Determine the [X, Y] coordinate at the center of the cell enclosing the given text.  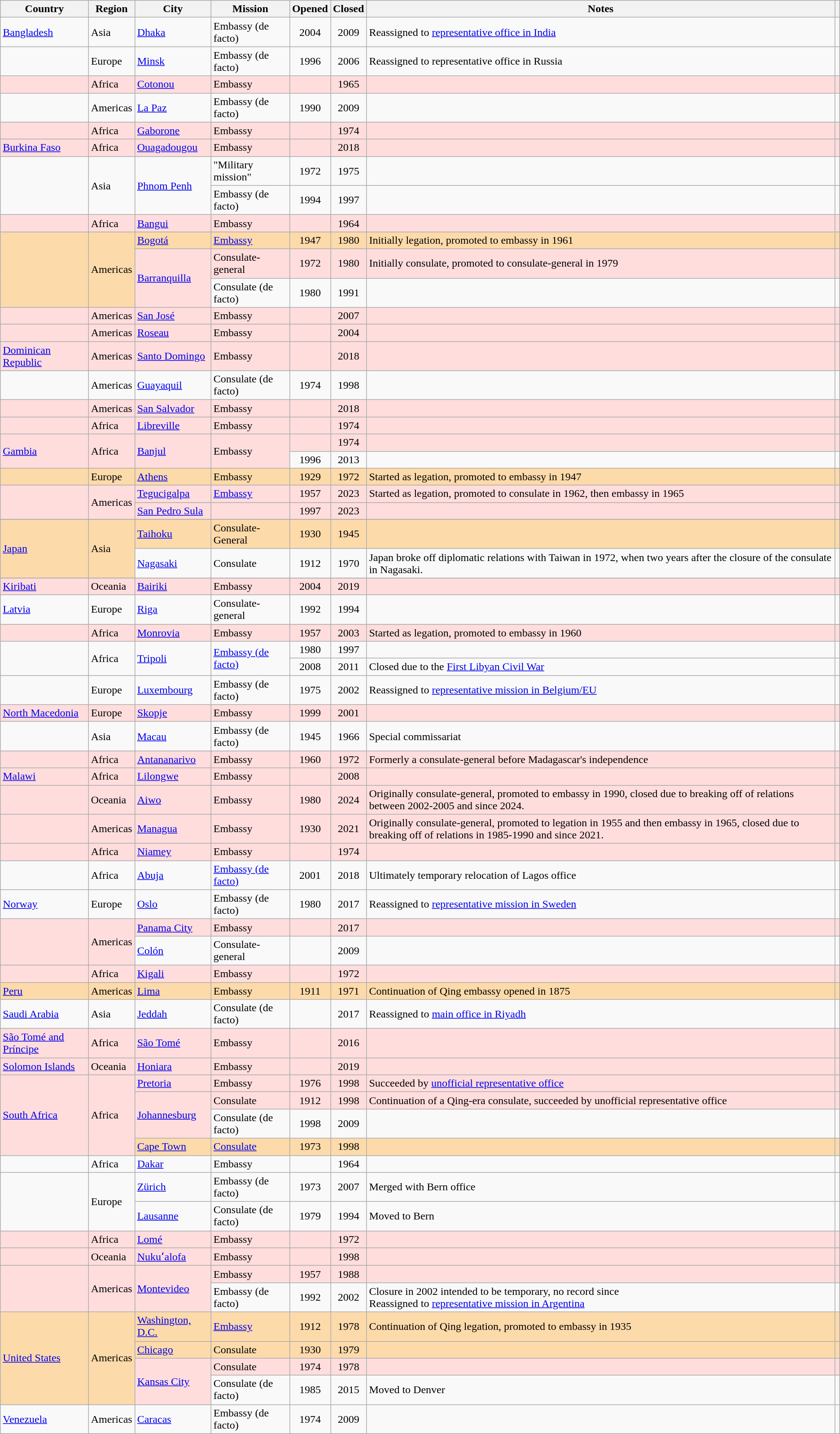
Succeeded by unofficial representative office [600, 1083]
North Macedonia [44, 713]
Mission [250, 9]
Washington, D.C. [173, 1327]
Chicago [173, 1350]
1985 [310, 1390]
Opened [310, 9]
Latvia [44, 610]
Started as legation, promoted to embassy in 1947 [600, 477]
Solomon Islands [44, 1066]
Cotonou [173, 84]
Abuja [173, 875]
Moved to Denver [600, 1390]
1971 [348, 991]
Moved to Bern [600, 1216]
Gaborone [173, 131]
South Africa [44, 1115]
Special commissariat [600, 736]
Originally consulate-general, promoted to embassy in 1990, closed due to breaking off of relations between 2002-2005 and since 2024. [600, 800]
Antananarivo [173, 759]
Santo Domingo [173, 356]
Dhaka [173, 32]
Lima [173, 991]
Bangui [173, 223]
Ultimately temporary relocation of Lagos office [600, 875]
Montevideo [173, 1289]
2011 [348, 667]
2021 [348, 829]
1929 [310, 477]
1911 [310, 991]
2015 [348, 1390]
Minsk [173, 61]
Japan broke off diplomatic relations with Taiwan in 1972, when two years after the closure of the consulate in Nagasaki. [600, 563]
Tripoli [173, 658]
1990 [310, 108]
Athens [173, 477]
Bangladesh [44, 32]
Barranquilla [173, 278]
Oslo [173, 904]
Merged with Bern office [600, 1187]
Monrovia [173, 632]
1988 [348, 1274]
Cape Town [173, 1147]
Reassigned to representative office in Russia [600, 61]
Luxembourg [173, 690]
Tegucigalpa [173, 494]
Panama City [173, 927]
Johannesburg [173, 1115]
Country [44, 9]
1970 [348, 563]
Niamey [173, 852]
Peru [44, 991]
Lilongwe [173, 776]
"Military mission" [250, 171]
1960 [310, 759]
United States [44, 1358]
Bogotá [173, 240]
Started as legation, promoted to consulate in 1962, then embassy in 1965 [600, 494]
Venezuela [44, 1419]
2006 [348, 61]
Reassigned to representative mission in Sweden [600, 904]
Burkina Faso [44, 148]
Nagasaki [173, 563]
Closed [348, 9]
Lausanne [173, 1216]
2003 [348, 632]
Kigali [173, 974]
Kansas City [173, 1381]
Guayaquil [173, 385]
Initially legation, promoted to embassy in 1961 [600, 240]
Continuation of Qing embassy opened in 1875 [600, 991]
Taihoku [173, 534]
Jeddah [173, 1014]
1947 [310, 240]
Initially consulate, promoted to consulate-general in 1979 [600, 263]
Aiwo [173, 800]
1965 [348, 84]
Pretoria [173, 1083]
Zürich [173, 1187]
Skopje [173, 713]
Norway [44, 904]
Consulate-General [250, 534]
São Tomé and Príncipe [44, 1043]
Continuation of a Qing-era consulate, succeeded by unofficial representative office [600, 1101]
Nukuʻalofa [173, 1257]
1999 [310, 713]
Closure in 2002 intended to be temporary, no record sinceReassigned to representative mission in Argentina [600, 1297]
Macau [173, 736]
Notes [600, 9]
1976 [310, 1083]
Reassigned to representative office in India [600, 32]
Roseau [173, 333]
Bairiki [173, 586]
Libreville [173, 425]
San Salvador [173, 408]
Dominican Republic [44, 356]
Continuation of Qing legation, promoted to embassy in 1935 [600, 1327]
Japan [44, 548]
Malawi [44, 776]
Reassigned to main office in Riyadh [600, 1014]
Kiribati [44, 586]
Closed due to the First Libyan Civil War [600, 667]
São Tomé [173, 1043]
Ouagadougou [173, 148]
Caracas [173, 1419]
2016 [348, 1043]
2024 [348, 800]
City [173, 9]
Riga [173, 610]
Honiara [173, 1066]
San Pedro Sula [173, 511]
Colón [173, 951]
1966 [348, 736]
Region [111, 9]
Lomé [173, 1239]
Saudi Arabia [44, 1014]
Banjul [173, 451]
Formerly a consulate-general before Madagascar's independence [600, 759]
La Paz [173, 108]
1991 [348, 293]
2013 [348, 460]
Gambia [44, 451]
Started as legation, promoted to embassy in 1960 [600, 632]
Phnom Penh [173, 185]
Reassigned to representative mission in Belgium/EU [600, 690]
San José [173, 316]
Dakar [173, 1164]
Managua [173, 829]
